Return [x, y] of the center of cell containing provided text 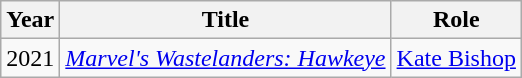
Role [456, 20]
Year [30, 20]
2021 [30, 58]
Marvel's Wastelanders: Hawkeye [226, 58]
Kate Bishop [456, 58]
Title [226, 20]
